Output the (x, y) coordinate of the center of the cell containing the given text.  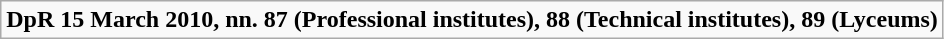
DpR 15 March 2010, nn. 87 (Professional institutes), 88 (Technical institutes), 89 (Lyceums) (472, 20)
